Extract the [x, y] coordinate from the center of the cell holding the provided text.  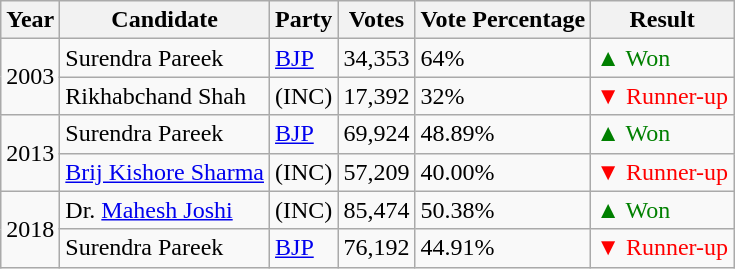
Year [30, 20]
44.91% [503, 248]
57,209 [376, 172]
2018 [30, 229]
34,353 [376, 58]
32% [503, 96]
48.89% [503, 134]
69,924 [376, 134]
Party [304, 20]
Votes [376, 20]
Result [662, 20]
Vote Percentage [503, 20]
76,192 [376, 248]
50.38% [503, 210]
Brij Kishore Sharma [165, 172]
Dr. Mahesh Joshi [165, 210]
2013 [30, 153]
Rikhabchand Shah [165, 96]
Candidate [165, 20]
64% [503, 58]
17,392 [376, 96]
40.00% [503, 172]
2003 [30, 77]
85,474 [376, 210]
